Identify which cell holds the provided text, then report its (X, Y) central coordinate. 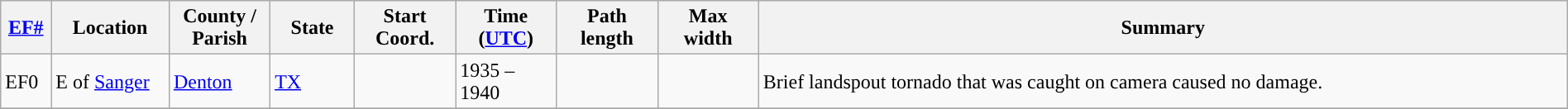
Path length (607, 28)
EF0 (26, 81)
Time (UTC) (506, 28)
TX (313, 81)
State (313, 28)
County / Parish (219, 28)
1935 – 1940 (506, 81)
Summary (1163, 28)
Location (111, 28)
E of Sanger (111, 81)
Denton (219, 81)
Brief landspout tornado that was caught on camera caused no damage. (1163, 81)
EF# (26, 28)
Max width (708, 28)
Start Coord. (404, 28)
